From the cell containing the given text, extract its center point as [X, Y] coordinate. 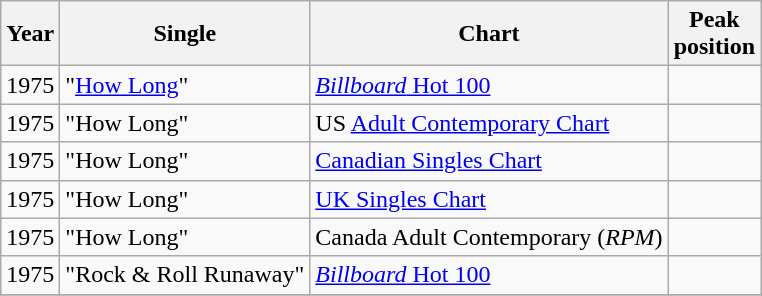
Year [30, 34]
Single [185, 34]
UK Singles Chart [489, 199]
Chart [489, 34]
Canada Adult Contemporary (RPM) [489, 237]
US Adult Contemporary Chart [489, 123]
Peak position [714, 34]
"Rock & Roll Runaway" [185, 275]
Canadian Singles Chart [489, 161]
